Detect which cell encompasses the target text, then output its (x, y) center coordinate. 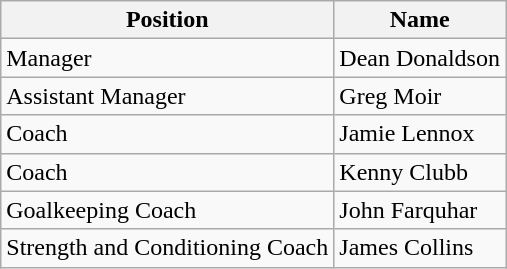
Manager (168, 58)
Greg Moir (420, 96)
Strength and Conditioning Coach (168, 248)
Dean Donaldson (420, 58)
Jamie Lennox (420, 134)
Goalkeeping Coach (168, 210)
Name (420, 20)
Kenny Clubb (420, 172)
Assistant Manager (168, 96)
James Collins (420, 248)
Position (168, 20)
John Farquhar (420, 210)
